From the cell containing the given text, extract its center point as [x, y] coordinate. 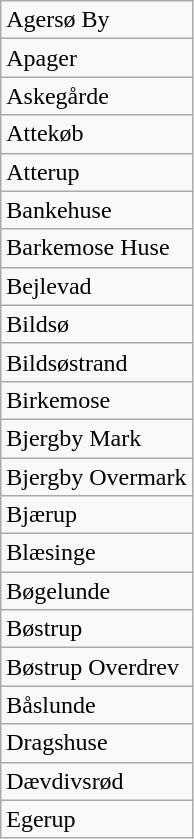
Birkemose [96, 400]
Apager [96, 58]
Atterup [96, 172]
Askegårde [96, 96]
Bøstrup Overdrev [96, 667]
Blæsinge [96, 553]
Bankehuse [96, 210]
Bjergby Mark [96, 438]
Bjergby Overmark [96, 477]
Bejlevad [96, 286]
Dævdivsrød [96, 781]
Dragshuse [96, 743]
Bjærup [96, 515]
Agersø By [96, 20]
Bildsøstrand [96, 362]
Barkemose Huse [96, 248]
Egerup [96, 819]
Bøstrup [96, 629]
Bøgelunde [96, 591]
Attekøb [96, 134]
Bildsø [96, 324]
Båslunde [96, 705]
